Pinpoint the cell where the given text exists, returning its [X, Y] midpoint coordinate. 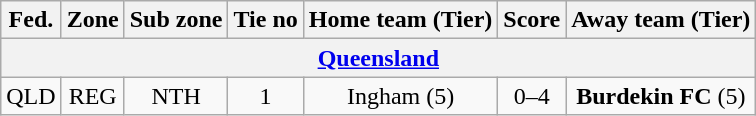
Fed. [31, 20]
Home team (Tier) [400, 20]
Queensland [378, 58]
Score [532, 20]
REG [92, 96]
Zone [92, 20]
1 [266, 96]
Burdekin FC (5) [661, 96]
QLD [31, 96]
NTH [176, 96]
Sub zone [176, 20]
Ingham (5) [400, 96]
0–4 [532, 96]
Away team (Tier) [661, 20]
Tie no [266, 20]
